Search for the cell housing the specified text and yield its [X, Y] center coordinate. 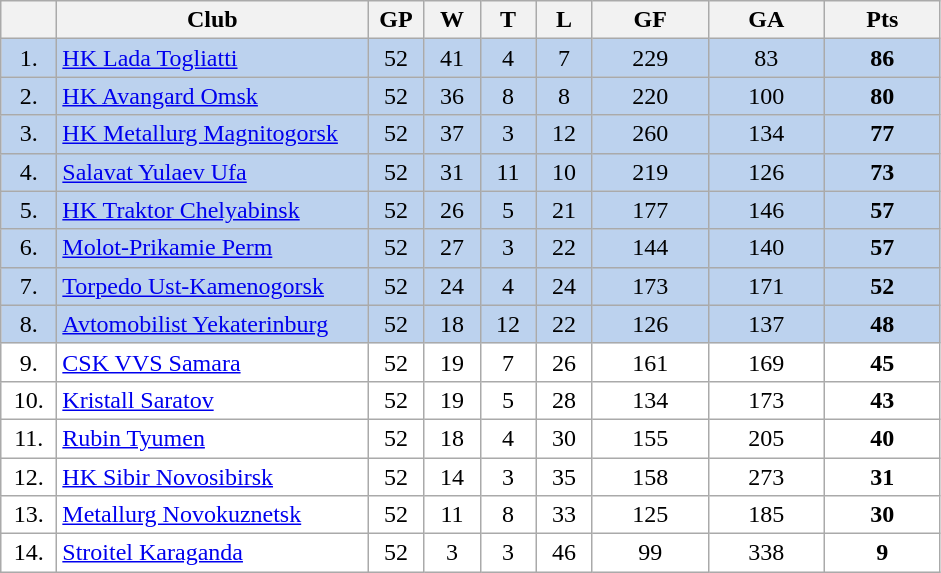
Salavat Yulaev Ufa [212, 172]
158 [650, 477]
144 [650, 248]
48 [882, 324]
13. [29, 515]
100 [766, 96]
9 [882, 553]
7. [29, 286]
177 [650, 210]
28 [564, 400]
T [508, 20]
83 [766, 58]
5. [29, 210]
W [452, 20]
77 [882, 134]
HK Traktor Chelyabinsk [212, 210]
219 [650, 172]
6. [29, 248]
171 [766, 286]
125 [650, 515]
HK Metallurg Magnitogorsk [212, 134]
Torpedo Ust-Kamenogorsk [212, 286]
229 [650, 58]
46 [564, 553]
Molot-Prikamie Perm [212, 248]
1. [29, 58]
169 [766, 362]
86 [882, 58]
Pts [882, 20]
99 [650, 553]
4. [29, 172]
Avtomobilist Yekaterinburg [212, 324]
220 [650, 96]
GA [766, 20]
HK Lada Togliatti [212, 58]
80 [882, 96]
40 [882, 438]
8. [29, 324]
137 [766, 324]
9. [29, 362]
338 [766, 553]
140 [766, 248]
155 [650, 438]
14 [452, 477]
21 [564, 210]
Metallurg Novokuznetsk [212, 515]
205 [766, 438]
2. [29, 96]
161 [650, 362]
10 [564, 172]
HK Sibir Novosibirsk [212, 477]
Stroitel Karaganda [212, 553]
HK Avangard Omsk [212, 96]
12. [29, 477]
185 [766, 515]
273 [766, 477]
GP [396, 20]
260 [650, 134]
CSK VVS Samara [212, 362]
36 [452, 96]
Rubin Tyumen [212, 438]
10. [29, 400]
43 [882, 400]
35 [564, 477]
Club [212, 20]
73 [882, 172]
3. [29, 134]
41 [452, 58]
Kristall Saratov [212, 400]
L [564, 20]
27 [452, 248]
33 [564, 515]
14. [29, 553]
11. [29, 438]
45 [882, 362]
GF [650, 20]
146 [766, 210]
37 [452, 134]
